Locate the cell with the specified text and output its (X, Y) center coordinate. 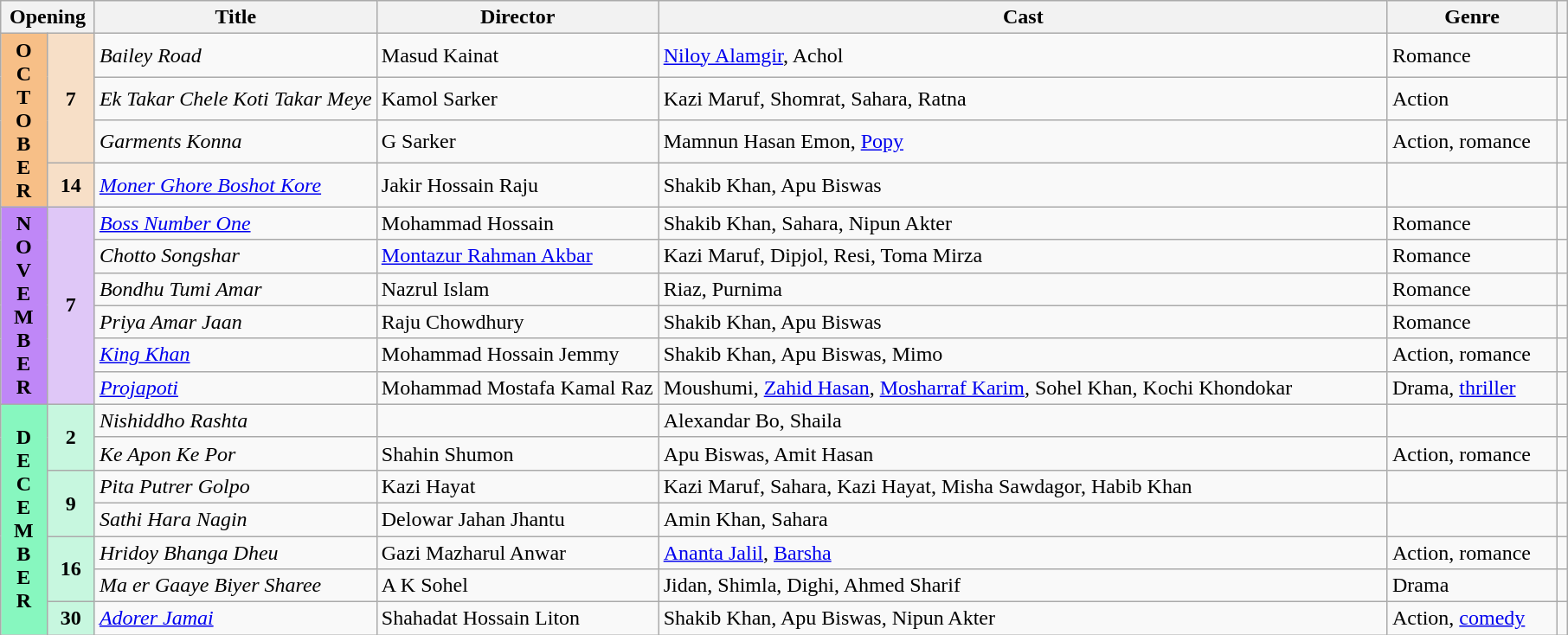
30 (71, 619)
Hridoy Bhanga Dheu (235, 553)
Boss Number One (235, 223)
Sathi Hara Nagin (235, 519)
Amin Khan, Sahara (1023, 519)
Shakib Khan, Apu Biswas, Nipun Akter (1023, 619)
Drama (1471, 586)
Moner Ghore Boshot Kore (235, 185)
Nishiddho Rashta (235, 420)
Mohammad Mostafa Kamal Raz (517, 388)
Mohammad Hossain (517, 223)
G Sarker (517, 142)
Ke Apon Ke Por (235, 453)
Nazrul Islam (517, 289)
Alexandar Bo, Shaila (1023, 420)
2 (71, 437)
DECEMBER (24, 519)
Apu Biswas, Amit Hasan (1023, 453)
Bailey Road (235, 55)
Pita Putrer Golpo (235, 486)
Mohammad Hossain Jemmy (517, 355)
Masud Kainat (517, 55)
Kamol Sarker (517, 99)
Montazur Rahman Akbar (517, 256)
Ek Takar Chele Koti Takar Meye (235, 99)
Director (517, 17)
Delowar Jahan Jhantu (517, 519)
Kazi Maruf, Dipjol, Resi, Toma Mirza (1023, 256)
16 (71, 569)
Shahin Shumon (517, 453)
Cast (1023, 17)
14 (71, 185)
Kazi Maruf, Sahara, Kazi Hayat, Misha Sawdagor, Habib Khan (1023, 486)
OCTOBER (24, 120)
Moushumi, Zahid Hasan, Mosharraf Karim, Sohel Khan, Kochi Khondokar (1023, 388)
Garments Konna (235, 142)
Jidan, Shimla, Dighi, Ahmed Sharif (1023, 586)
King Khan (235, 355)
Mamnun Hasan Emon, Popy (1023, 142)
Raju Chowdhury (517, 322)
A K Sohel (517, 586)
Title (235, 17)
Gazi Mazharul Anwar (517, 553)
Shahadat Hossain Liton (517, 619)
Priya Amar Jaan (235, 322)
Kazi Maruf, Shomrat, Sahara, Ratna (1023, 99)
Kazi Hayat (517, 486)
Action, comedy (1471, 619)
Ananta Jalil, Barsha (1023, 553)
Projapoti (235, 388)
9 (71, 503)
Adorer Jamai (235, 619)
Chotto Songshar (235, 256)
Shakib Khan, Sahara, Nipun Akter (1023, 223)
Bondhu Tumi Amar (235, 289)
NOVEMBER (24, 305)
Genre (1471, 17)
Action (1471, 99)
Opening (48, 17)
Jakir Hossain Raju (517, 185)
Shakib Khan, Apu Biswas, Mimo (1023, 355)
Riaz, Purnima (1023, 289)
Drama, thriller (1471, 388)
Ma er Gaaye Biyer Sharee (235, 586)
Niloy Alamgir, Achol (1023, 55)
